Output the (X, Y) coordinate of the center of the cell containing the given text.  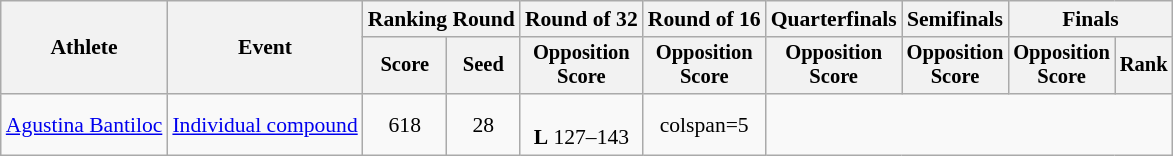
28 (484, 124)
Round of 32 (582, 19)
Ranking Round (442, 19)
Event (264, 48)
Seed (484, 66)
Finals (1090, 19)
colspan=5 (704, 124)
618 (405, 124)
Score (405, 66)
Quarterfinals (834, 19)
Agustina Bantiloc (84, 124)
L 127–143 (582, 124)
Athlete (84, 48)
Rank (1144, 66)
Round of 16 (704, 19)
Individual compound (264, 124)
Semifinals (956, 19)
